Detect which cell encompasses the target text, then output its (X, Y) center coordinate. 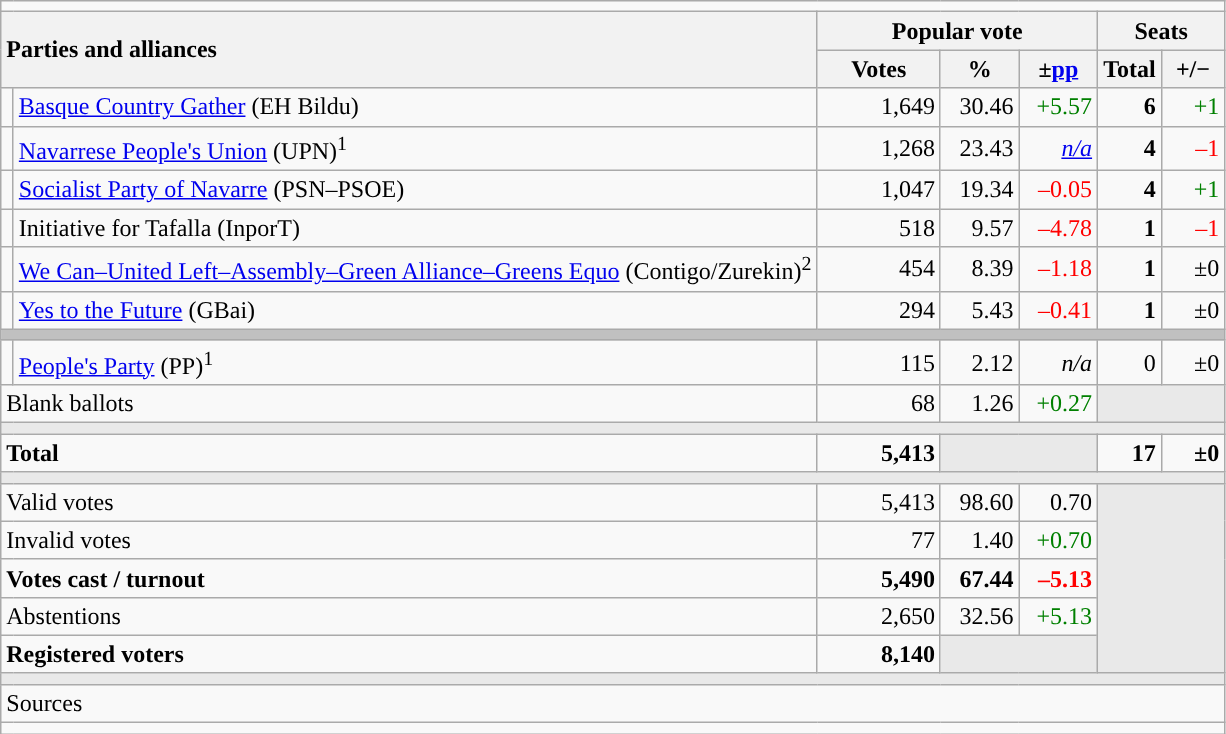
68 (879, 404)
Socialist Party of Navarre (PSN–PSOE) (415, 190)
1,649 (879, 107)
19.34 (980, 190)
6 (1130, 107)
+/− (1193, 69)
–0.41 (1058, 310)
Valid votes (409, 502)
Votes cast / turnout (409, 578)
0 (1130, 362)
Initiative for Tafalla (InporT) (415, 228)
–0.05 (1058, 190)
Parties and alliances (409, 50)
23.43 (980, 148)
5.43 (980, 310)
98.60 (980, 502)
–4.78 (1058, 228)
518 (879, 228)
1,268 (879, 148)
77 (879, 540)
–1.18 (1058, 270)
Blank ballots (409, 404)
67.44 (980, 578)
Popular vote (958, 31)
We Can–United Left–Assembly–Green Alliance–Greens Equo (Contigo/Zurekin)2 (415, 270)
1.40 (980, 540)
115 (879, 362)
+5.57 (1058, 107)
Abstentions (409, 616)
2,650 (879, 616)
Navarrese People's Union (UPN)1 (415, 148)
Votes (879, 69)
People's Party (PP)1 (415, 362)
17 (1130, 453)
Registered voters (409, 654)
1,047 (879, 190)
2.12 (980, 362)
Seats (1162, 31)
30.46 (980, 107)
+0.27 (1058, 404)
±pp (1058, 69)
+5.13 (1058, 616)
1.26 (980, 404)
Invalid votes (409, 540)
32.56 (980, 616)
454 (879, 270)
5,490 (879, 578)
0.70 (1058, 502)
8,140 (879, 654)
Basque Country Gather (EH Bildu) (415, 107)
% (980, 69)
Sources (613, 704)
+0.70 (1058, 540)
–5.13 (1058, 578)
294 (879, 310)
8.39 (980, 270)
Yes to the Future (GBai) (415, 310)
9.57 (980, 228)
